Return (X, Y) of the center of cell containing provided text 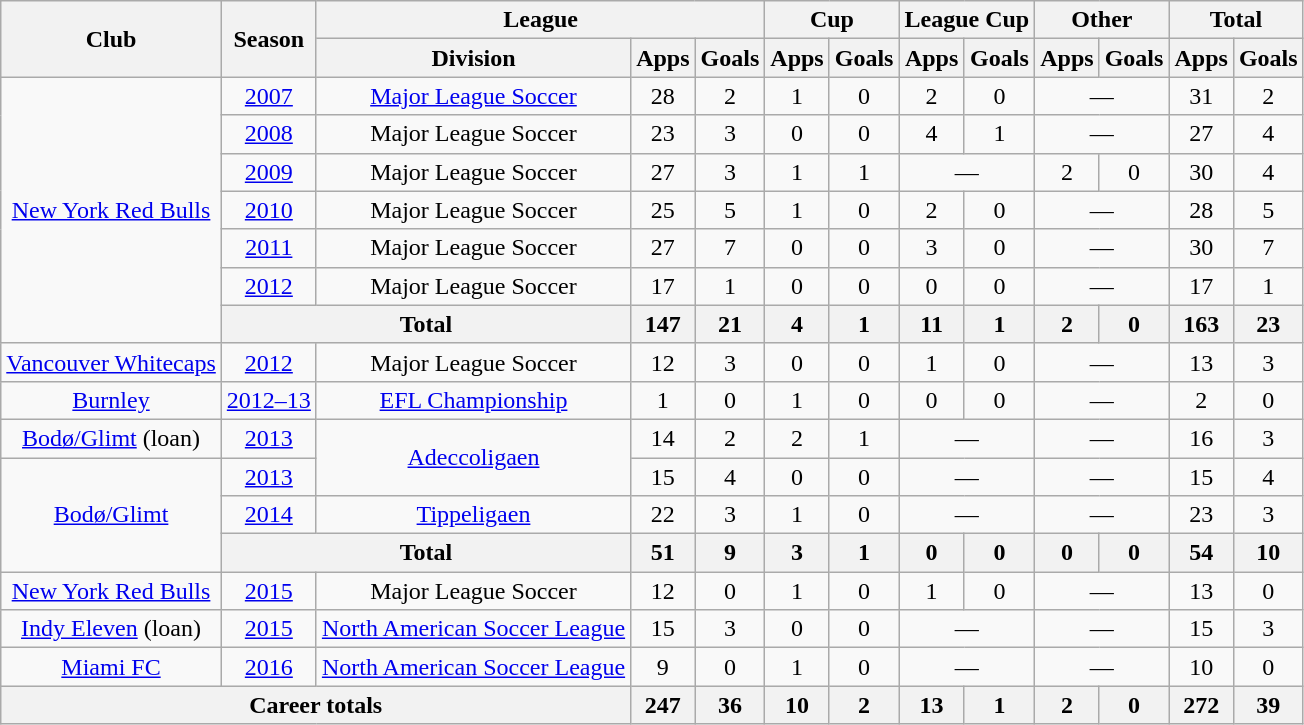
25 (663, 210)
Other (1102, 20)
Bodø/Glimt (112, 515)
2012–13 (268, 400)
147 (663, 324)
League Cup (967, 20)
21 (730, 324)
Tippeligaen (473, 515)
247 (663, 705)
36 (730, 705)
54 (1201, 553)
31 (1201, 96)
2010 (268, 210)
11 (932, 324)
14 (663, 438)
2007 (268, 96)
39 (1268, 705)
272 (1201, 705)
Indy Eleven (loan) (112, 629)
Burnley (112, 400)
2008 (268, 134)
Vancouver Whitecaps (112, 362)
2009 (268, 172)
Bodø/Glimt (loan) (112, 438)
Cup (832, 20)
Miami FC (112, 667)
Division (473, 58)
Adeccoligaen (473, 457)
Season (268, 39)
2016 (268, 667)
16 (1201, 438)
2011 (268, 248)
League (540, 20)
2014 (268, 515)
EFL Championship (473, 400)
22 (663, 515)
Career totals (316, 705)
Club (112, 39)
51 (663, 553)
163 (1201, 324)
